Search for the cell housing the specified text and yield its [X, Y] center coordinate. 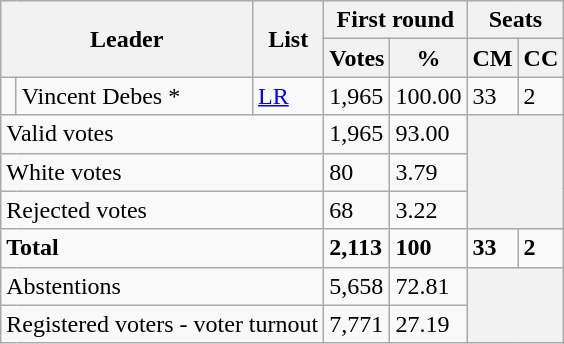
3.79 [428, 172]
100 [428, 248]
Valid votes [162, 134]
First round [396, 20]
2,113 [357, 248]
68 [357, 210]
Abstentions [162, 286]
7,771 [357, 324]
27.19 [428, 324]
% [428, 58]
Vincent Debes * [134, 96]
Seats [516, 20]
Rejected votes [162, 210]
Total [162, 248]
Leader [127, 39]
Votes [357, 58]
80 [357, 172]
White votes [162, 172]
Registered voters - voter turnout [162, 324]
CM [492, 58]
5,658 [357, 286]
100.00 [428, 96]
72.81 [428, 286]
93.00 [428, 134]
3.22 [428, 210]
LR [288, 96]
List [288, 39]
CC [541, 58]
